Provide the [x, y] coordinate of the cell's center where the given text is located.  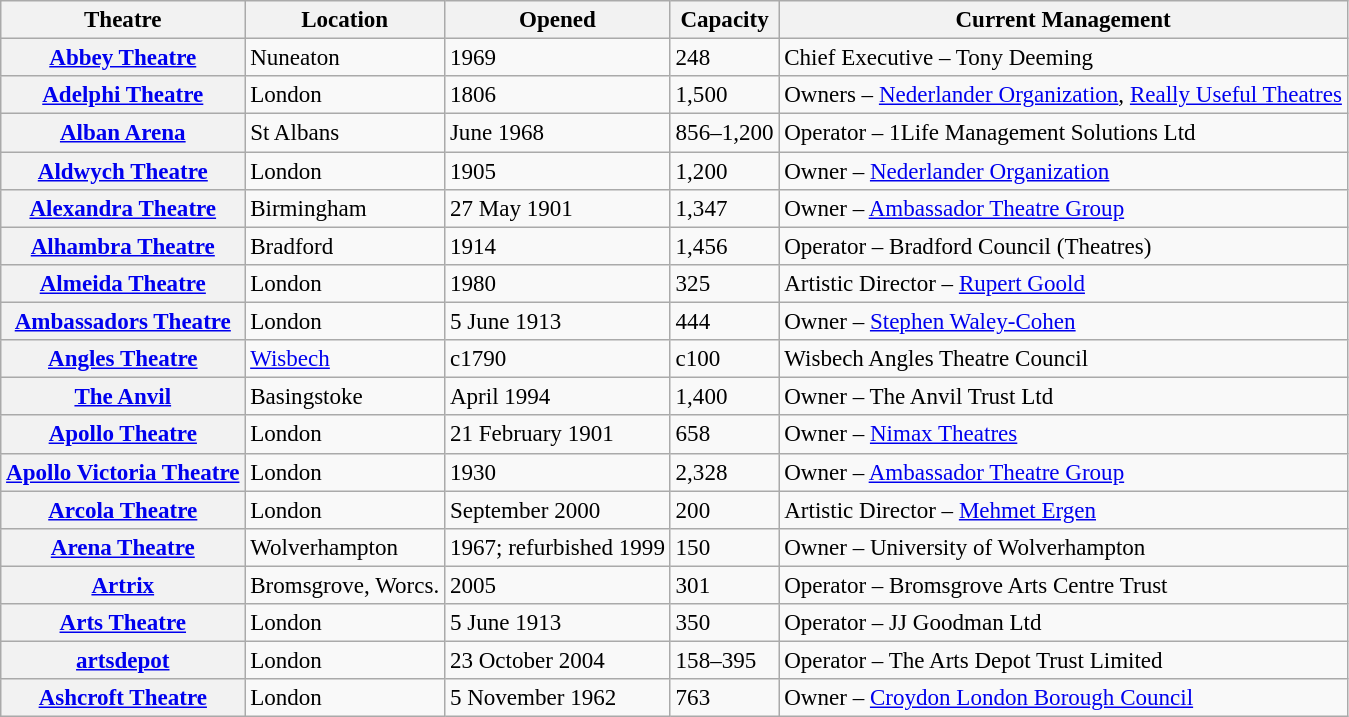
Owner – Nederlander Organization [1063, 171]
1914 [558, 246]
Theatre [123, 20]
5 November 1962 [558, 698]
Almeida Theatre [123, 284]
Basingstoke [345, 397]
Chief Executive – Tony Deeming [1063, 58]
1,500 [724, 95]
Location [345, 20]
2005 [558, 585]
1905 [558, 171]
1967; refurbished 1999 [558, 548]
Ashcroft Theatre [123, 698]
Opened [558, 20]
Operator – JJ Goodman Ltd [1063, 623]
21 February 1901 [558, 435]
Wolverhampton [345, 548]
Owner – Nimax Theatres [1063, 435]
856–1,200 [724, 133]
Artrix [123, 585]
1930 [558, 472]
1980 [558, 284]
Wisbech [345, 359]
Abbey Theatre [123, 58]
1,456 [724, 246]
1969 [558, 58]
Alhambra Theatre [123, 246]
Owner – Stephen Waley-Cohen [1063, 322]
Operator – Bradford Council (Theatres) [1063, 246]
Ambassadors Theatre [123, 322]
Current Management [1063, 20]
Arcola Theatre [123, 510]
Bradford [345, 246]
658 [724, 435]
Alexandra Theatre [123, 209]
325 [724, 284]
Operator – The Arts Depot Trust Limited [1063, 661]
Birmingham [345, 209]
150 [724, 548]
763 [724, 698]
Owners – Nederlander Organization, Really Useful Theatres [1063, 95]
Wisbech Angles Theatre Council [1063, 359]
c1790 [558, 359]
350 [724, 623]
September 2000 [558, 510]
Arena Theatre [123, 548]
200 [724, 510]
1,400 [724, 397]
artsdepot [123, 661]
Angles Theatre [123, 359]
Owner – University of Wolverhampton [1063, 548]
2,328 [724, 472]
Arts Theatre [123, 623]
The Anvil [123, 397]
Owner – The Anvil Trust Ltd [1063, 397]
Nuneaton [345, 58]
Artistic Director – Mehmet Ergen [1063, 510]
Adelphi Theatre [123, 95]
June 1968 [558, 133]
Artistic Director – Rupert Goold [1063, 284]
Alban Arena [123, 133]
158–395 [724, 661]
444 [724, 322]
1,200 [724, 171]
Apollo Theatre [123, 435]
Apollo Victoria Theatre [123, 472]
Aldwych Theatre [123, 171]
April 1994 [558, 397]
301 [724, 585]
1,347 [724, 209]
c100 [724, 359]
1806 [558, 95]
St Albans [345, 133]
Bromsgrove, Worcs. [345, 585]
Capacity [724, 20]
248 [724, 58]
Operator – Bromsgrove Arts Centre Trust [1063, 585]
23 October 2004 [558, 661]
27 May 1901 [558, 209]
Owner – Croydon London Borough Council [1063, 698]
Operator – 1Life Management Solutions Ltd [1063, 133]
